Return the [x, y] coordinate for the center point of the cell that contains the specified text.  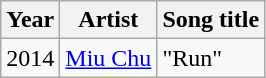
2014 [30, 58]
Song title [211, 20]
Artist [108, 20]
"Run" [211, 58]
Year [30, 20]
Miu Chu [108, 58]
